For the text-containing cell, return its midpoint in [x, y] coordinate format. 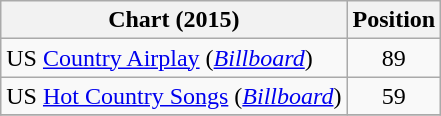
59 [394, 96]
Chart (2015) [174, 20]
US Hot Country Songs (Billboard) [174, 96]
US Country Airplay (Billboard) [174, 58]
Position [394, 20]
89 [394, 58]
